Provide the [X, Y] coordinate of the cell's center where the given text is located.  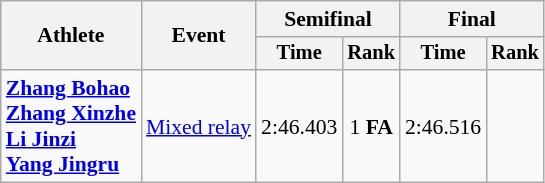
Mixed relay [198, 126]
2:46.516 [443, 126]
Final [472, 19]
Athlete [71, 36]
Event [198, 36]
1 FA [371, 126]
2:46.403 [299, 126]
Zhang BohaoZhang XinzheLi JinziYang Jingru [71, 126]
Semifinal [328, 19]
